Output the [x, y] coordinate of the center of the cell containing the given text.  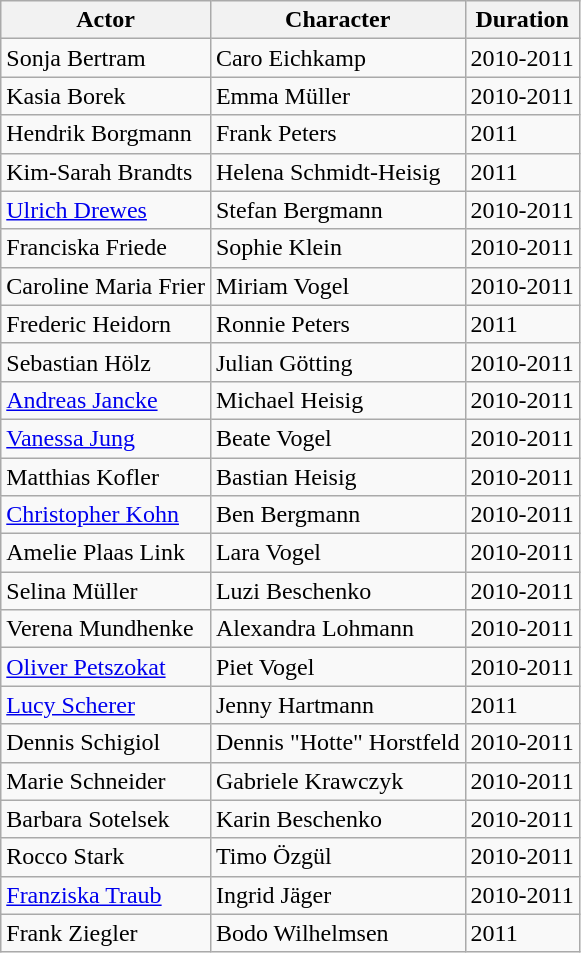
Emma Müller [338, 96]
Frank Peters [338, 134]
Lucy Scherer [106, 705]
Jenny Hartmann [338, 705]
Ingrid Jäger [338, 895]
Piet Vogel [338, 667]
Dennis Schigiol [106, 743]
Michael Heisig [338, 400]
Matthias Kofler [106, 477]
Frank Ziegler [106, 933]
Hendrik Borgmann [106, 134]
Julian Götting [338, 362]
Alexandra Lohmann [338, 629]
Karin Beschenko [338, 819]
Frederic Heidorn [106, 324]
Caroline Maria Frier [106, 286]
Vanessa Jung [106, 438]
Selina Müller [106, 591]
Rocco Stark [106, 857]
Dennis "Hotte" Horstfeld [338, 743]
Ulrich Drewes [106, 210]
Kim-Sarah Brandts [106, 172]
Ronnie Peters [338, 324]
Bastian Heisig [338, 477]
Ben Bergmann [338, 515]
Bodo Wilhelmsen [338, 933]
Helena Schmidt-Heisig [338, 172]
Andreas Jancke [106, 400]
Beate Vogel [338, 438]
Amelie Plaas Link [106, 553]
Verena Mundhenke [106, 629]
Sebastian Hölz [106, 362]
Franciska Friede [106, 248]
Christopher Kohn [106, 515]
Barbara Sotelsek [106, 819]
Stefan Bergmann [338, 210]
Character [338, 20]
Franziska Traub [106, 895]
Sophie Klein [338, 248]
Gabriele Krawczyk [338, 781]
Lara Vogel [338, 553]
Luzi Beschenko [338, 591]
Timo Özgül [338, 857]
Oliver Petszokat [106, 667]
Marie Schneider [106, 781]
Actor [106, 20]
Kasia Borek [106, 96]
Duration [522, 20]
Miriam Vogel [338, 286]
Caro Eichkamp [338, 58]
Sonja Bertram [106, 58]
